Determine the [x, y] coordinate at the center of the cell enclosing the given text.  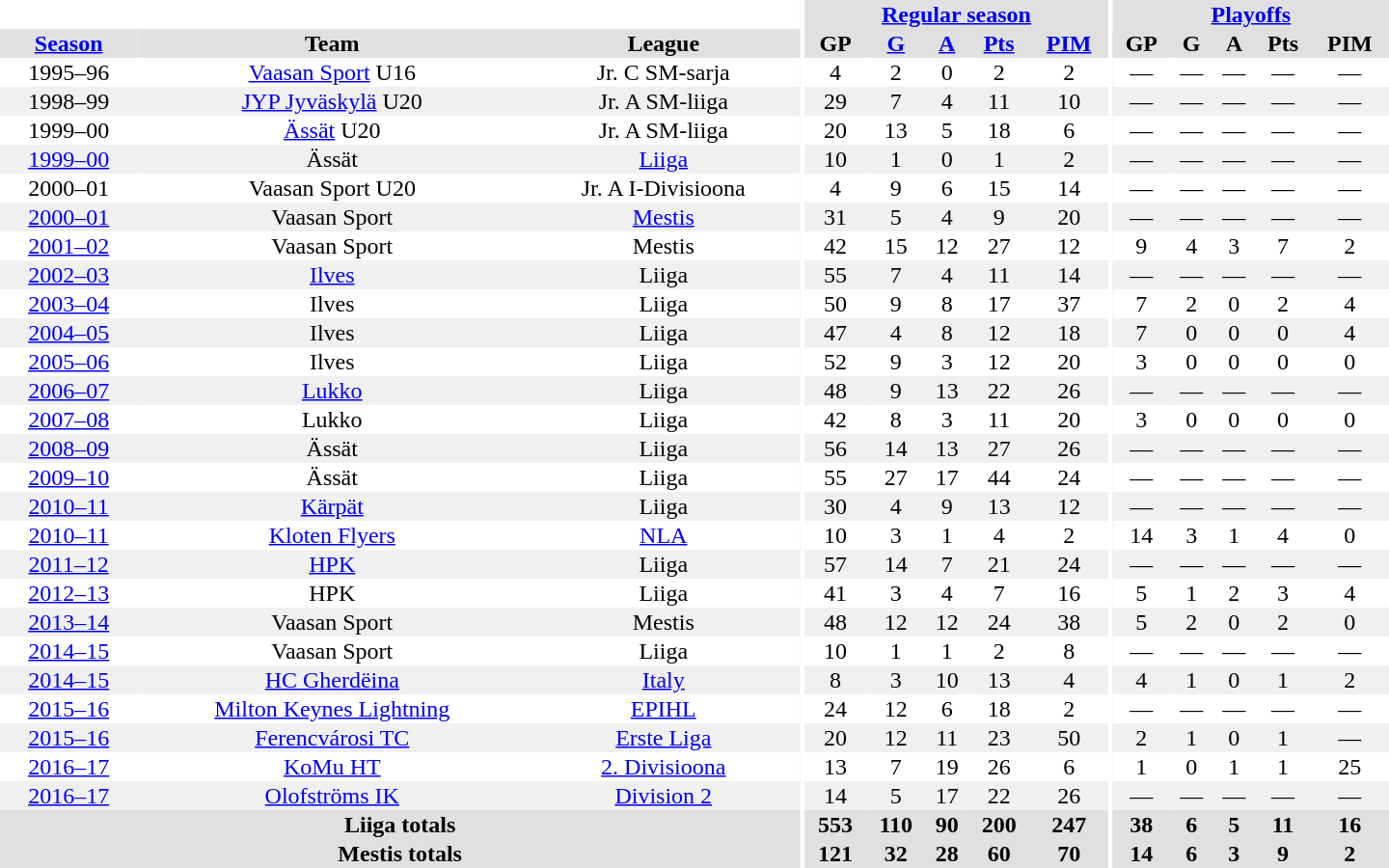
2002–03 [68, 275]
Division 2 [664, 796]
56 [835, 448]
JYP Jyväskylä U20 [332, 101]
2005–06 [68, 362]
KoMu HT [332, 767]
1995–96 [68, 72]
Kloten Flyers [332, 535]
19 [947, 767]
Olofströms IK [332, 796]
70 [1069, 854]
2013–14 [68, 622]
52 [835, 362]
32 [896, 854]
Milton Keynes Lightning [332, 709]
23 [999, 738]
90 [947, 825]
Ässät U20 [332, 130]
NLA [664, 535]
121 [835, 854]
2004–05 [68, 333]
Erste Liga [664, 738]
Regular season [957, 14]
2001–02 [68, 246]
HC Gherdëina [332, 680]
2011–12 [68, 564]
2012–13 [68, 593]
28 [947, 854]
Playoffs [1251, 14]
Vaasan Sport U16 [332, 72]
Ferencvárosi TC [332, 738]
Jr. C SM-sarja [664, 72]
553 [835, 825]
2007–08 [68, 420]
League [664, 43]
Kärpät [332, 506]
1998–99 [68, 101]
37 [1069, 304]
Season [68, 43]
41 [835, 593]
Vaasan Sport U20 [332, 188]
110 [896, 825]
Mestis totals [399, 854]
2006–07 [68, 391]
31 [835, 217]
60 [999, 854]
Liiga totals [399, 825]
57 [835, 564]
Italy [664, 680]
2. Divisioona [664, 767]
47 [835, 333]
247 [1069, 825]
25 [1350, 767]
Jr. A I-Divisioona [664, 188]
2003–04 [68, 304]
200 [999, 825]
30 [835, 506]
EPIHL [664, 709]
2008–09 [68, 448]
21 [999, 564]
44 [999, 477]
2009–10 [68, 477]
29 [835, 101]
Team [332, 43]
